Pinpoint the cell where the given text exists, returning its [x, y] midpoint coordinate. 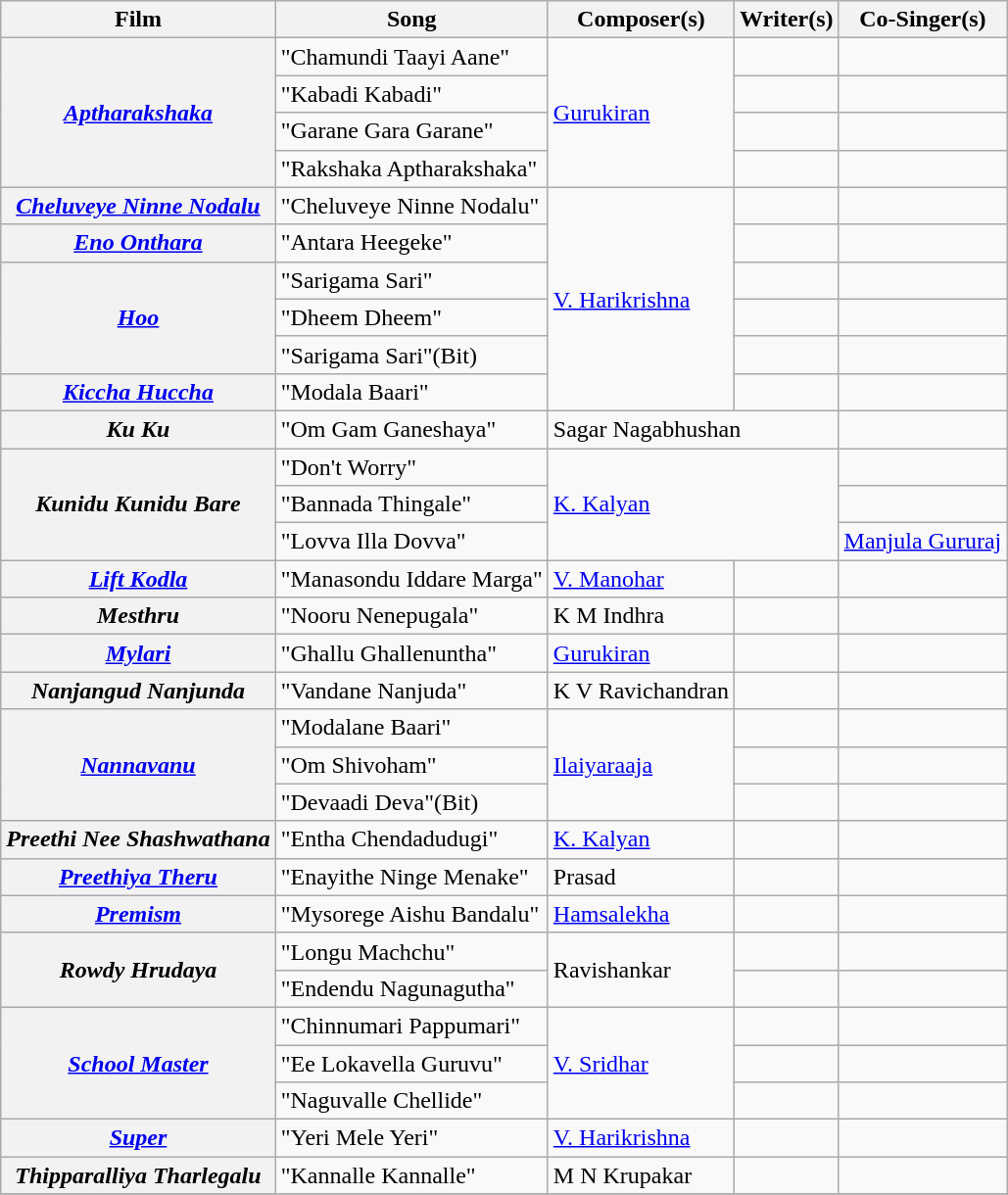
"Manasondu Iddare Marga" [411, 579]
Hoo [138, 317]
"Om Gam Ganeshaya" [411, 429]
Composer(s) [641, 20]
"Yeri Mele Yeri" [411, 1138]
"Modala Baari" [411, 392]
Manjula Gururaj [923, 542]
"Entha Chendadudugi" [411, 839]
Sagar Nagabhushan [694, 429]
"Vandane Nanjuda" [411, 691]
"Endendu Nagunagutha" [411, 988]
Writer(s) [786, 20]
V. Manohar [641, 579]
School Master [138, 1063]
"Kabadi Kabadi" [411, 94]
"Chamundi Taayi Aane" [411, 57]
"Longu Machchu" [411, 951]
"Garane Gara Garane" [411, 131]
"Don't Worry" [411, 467]
"Devaadi Deva"(Bit) [411, 802]
Preethi Nee Shashwathana [138, 839]
"Nooru Nenepugala" [411, 616]
Super [138, 1138]
Mylari [138, 653]
"Om Shivoham" [411, 765]
Prasad [641, 877]
Mesthru [138, 616]
Kunidu Kunidu Bare [138, 504]
"Antara Heegeke" [411, 243]
"Sarigama Sari"(Bit) [411, 355]
Nanjangud Nanjunda [138, 691]
"Mysorege Aishu Bandalu" [411, 914]
Preethiya Theru [138, 877]
Song [411, 20]
"Cheluveye Ninne Nodalu" [411, 206]
Aptharakshaka [138, 113]
K V Ravichandran [641, 691]
Premism [138, 914]
Kiccha Huccha [138, 392]
M N Krupakar [641, 1175]
Thipparalliya Tharlegalu [138, 1175]
Film [138, 20]
Cheluveye Ninne Nodalu [138, 206]
"Dheem Dheem" [411, 317]
Ilaiyaraaja [641, 765]
Lift Kodla [138, 579]
Ravishankar [641, 970]
"Ghallu Ghallenuntha" [411, 653]
"Sarigama Sari" [411, 280]
K M Indhra [641, 616]
"Enayithe Ninge Menake" [411, 877]
"Kannalle Kannalle" [411, 1175]
Ku Ku [138, 429]
Hamsalekha [641, 914]
"Lovva Illa Dovva" [411, 542]
Rowdy Hrudaya [138, 970]
"Bannada Thingale" [411, 504]
"Modalane Baari" [411, 728]
V. Sridhar [641, 1063]
Eno Onthara [138, 243]
"Ee Lokavella Guruvu" [411, 1063]
Co-Singer(s) [923, 20]
"Chinnumari Pappumari" [411, 1026]
"Rakshaka Aptharakshaka" [411, 168]
"Naguvalle Chellide" [411, 1101]
Nannavanu [138, 765]
